Return the [X, Y] coordinate for the center point of the cell that contains the specified text.  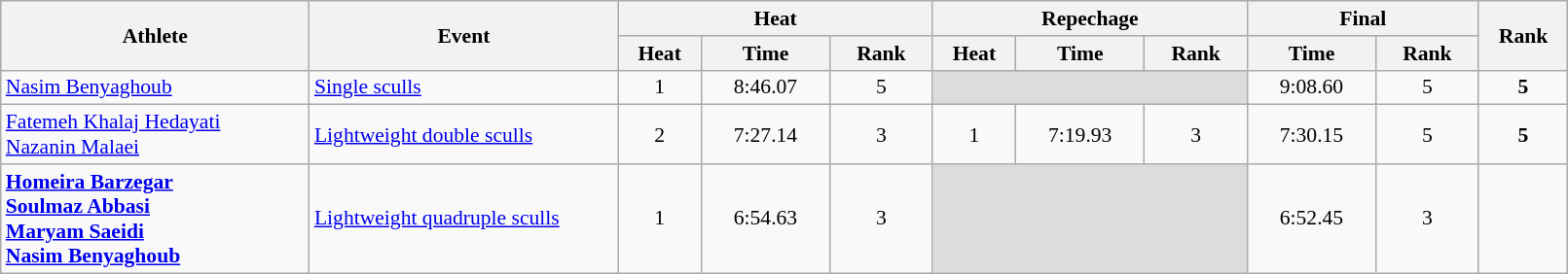
Lightweight quadruple sculls [463, 219]
Event [463, 35]
2 [660, 134]
Fatemeh Khalaj HedayatiNazanin Malaei [156, 134]
Athlete [156, 35]
Nasim Benyaghoub [156, 87]
Repechage [1090, 18]
Single sculls [463, 87]
9:08.60 [1311, 87]
Homeira BarzegarSoulmaz AbbasiMaryam SaeidiNasim Benyaghoub [156, 219]
7:19.93 [1080, 134]
8:46.07 [765, 87]
7:30.15 [1311, 134]
Final [1363, 18]
6:52.45 [1311, 219]
Lightweight double sculls [463, 134]
6:54.63 [765, 219]
7:27.14 [765, 134]
